Pinpoint the cell where the given text exists, returning its (x, y) midpoint coordinate. 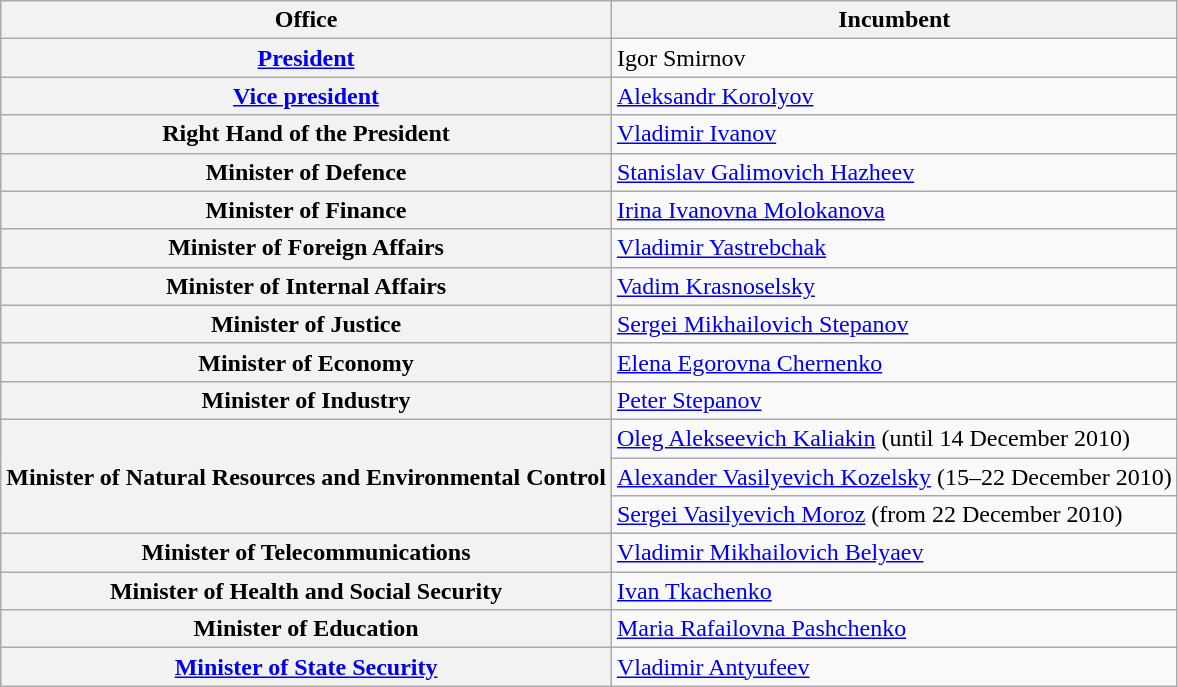
Oleg Alekseevich Kaliakin (until 14 December 2010) (894, 438)
Incumbent (894, 20)
Minister of Economy (306, 362)
Irina Ivanovna Molokanova (894, 210)
Peter Stepanov (894, 400)
Minister of Health and Social Security (306, 591)
Office (306, 20)
Maria Rafailovna Pashchenko (894, 629)
Stanislav Galimovich Hazheev (894, 172)
Alexander Vasilyevich Kozelsky (15–22 December 2010) (894, 477)
President (306, 58)
Minister of Industry (306, 400)
Vladimir Antyufeev (894, 667)
Aleksandr Korolyov (894, 96)
Minister of Telecommunications (306, 553)
Elena Egorovna Chernenko (894, 362)
Vice president (306, 96)
Minister of Internal Affairs (306, 286)
Sergei Mikhailovich Stepanov (894, 324)
Minister of Defence (306, 172)
Vladimir Ivanov (894, 134)
Vladimir Mikhailovich Belyaev (894, 553)
Minister of Justice (306, 324)
Vladimir Yastrebchak (894, 248)
Igor Smirnov (894, 58)
Right Hand of the President (306, 134)
Minister of Education (306, 629)
Minister of State Security (306, 667)
Sergei Vasilyevich Moroz (from 22 December 2010) (894, 515)
Vadim Krasnoselsky (894, 286)
Ivan Tkachenko (894, 591)
Minister of Foreign Affairs (306, 248)
Minister of Finance (306, 210)
Minister of Natural Resources and Environmental Control (306, 476)
